Pinpoint the cell where the given text exists, returning its (x, y) midpoint coordinate. 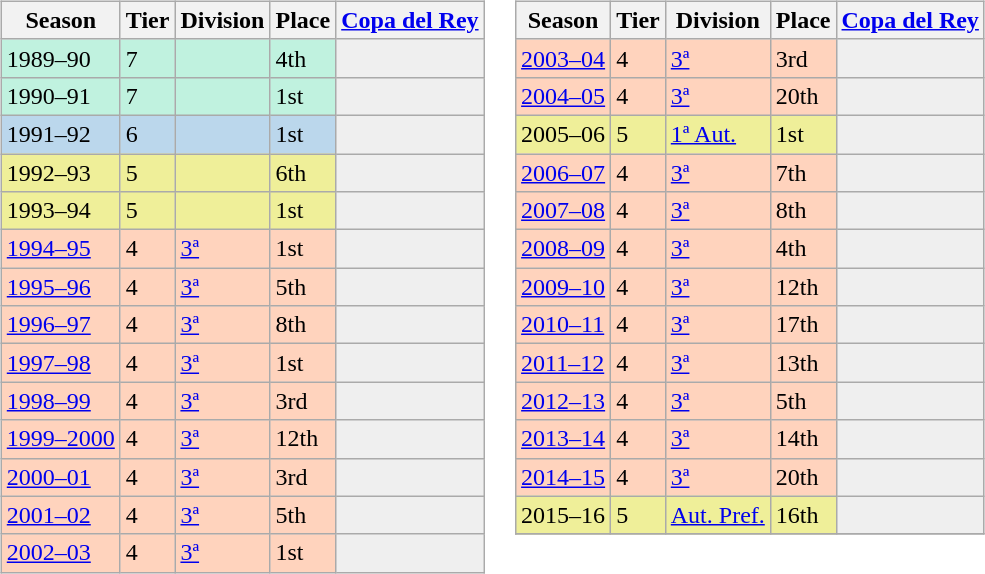
1998–99 (60, 401)
6 (148, 134)
1993–94 (60, 211)
2006–07 (564, 173)
14th (803, 439)
2005–06 (564, 134)
1991–92 (60, 134)
1992–93 (60, 173)
2007–08 (564, 211)
2010–11 (564, 325)
2014–15 (564, 477)
1997–98 (60, 363)
6th (303, 173)
1989–90 (60, 58)
7th (803, 173)
1999–2000 (60, 439)
17th (803, 325)
2015–16 (564, 515)
2011–12 (564, 363)
1996–97 (60, 325)
16th (803, 515)
Aut. Pref. (718, 515)
2000–01 (60, 477)
2012–13 (564, 401)
2009–10 (564, 287)
1995–96 (60, 287)
2013–14 (564, 439)
1994–95 (60, 249)
1990–91 (60, 96)
2003–04 (564, 58)
13th (803, 363)
2004–05 (564, 96)
2002–03 (60, 553)
2008–09 (564, 249)
2001–02 (60, 515)
1ª Aut. (718, 134)
